For the text-containing cell, return its midpoint in [x, y] coordinate format. 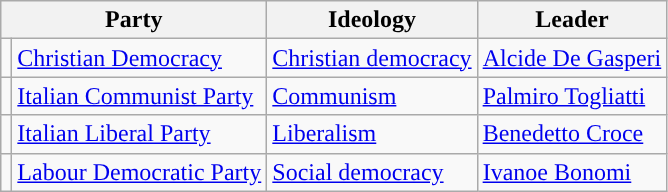
Labour Democratic Party [140, 172]
Italian Communist Party [140, 96]
Christian democracy [372, 58]
Ivanoe Bonomi [572, 172]
Palmiro Togliatti [572, 96]
Alcide De Gasperi [572, 58]
Benedetto Croce [572, 134]
Christian Democracy [140, 58]
Communism [372, 96]
Party [134, 20]
Ideology [372, 20]
Italian Liberal Party [140, 134]
Social democracy [372, 172]
Liberalism [372, 134]
Leader [572, 20]
